Determine the (X, Y) coordinate at the center of the cell enclosing the given text.  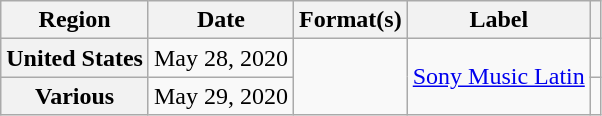
May 28, 2020 (220, 58)
Region (75, 20)
Sony Music Latin (498, 77)
Various (75, 96)
Date (220, 20)
United States (75, 58)
May 29, 2020 (220, 96)
Format(s) (351, 20)
Label (498, 20)
